Return the (x, y) coordinate for the center point of the cell that contains the specified text.  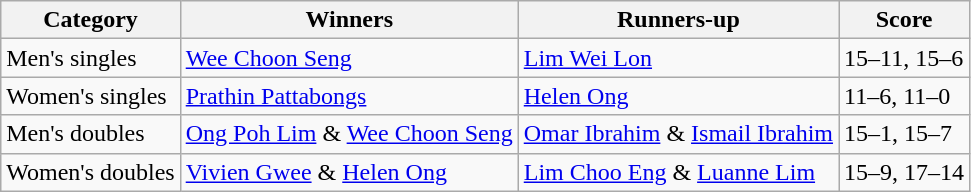
Category (90, 20)
11–6, 11–0 (904, 96)
Vivien Gwee & Helen Ong (349, 172)
Wee Choon Seng (349, 58)
Ong Poh Lim & Wee Choon Seng (349, 134)
Score (904, 20)
15–11, 15–6 (904, 58)
Omar Ibrahim & Ismail Ibrahim (678, 134)
Lim Wei Lon (678, 58)
Women's singles (90, 96)
Runners-up (678, 20)
Lim Choo Eng & Luanne Lim (678, 172)
Women's doubles (90, 172)
15–1, 15–7 (904, 134)
Men's doubles (90, 134)
Men's singles (90, 58)
Helen Ong (678, 96)
15–9, 17–14 (904, 172)
Prathin Pattabongs (349, 96)
Winners (349, 20)
